Return [X, Y] of the center of cell containing provided text 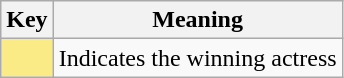
Meaning [198, 20]
Key [27, 20]
Indicates the winning actress [198, 58]
